Provide the (x, y) coordinate of the cell's center where the given text is located.  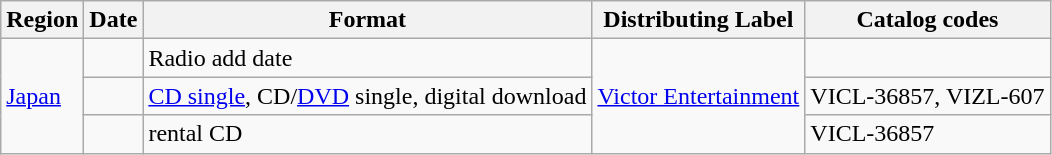
Catalog codes (928, 20)
CD single, CD/DVD single, digital download (368, 96)
Format (368, 20)
rental CD (368, 134)
Region (42, 20)
Victor Entertainment (698, 96)
Distributing Label (698, 20)
Radio add date (368, 58)
Japan (42, 96)
VICL-36857 (928, 134)
VICL-36857, VIZL-607 (928, 96)
Date (114, 20)
